Extract the (X, Y) coordinate from the center of the cell holding the provided text.  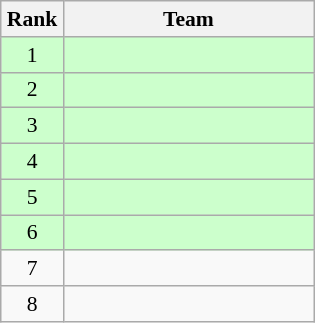
7 (32, 269)
4 (32, 162)
6 (32, 233)
Rank (32, 19)
1 (32, 55)
5 (32, 197)
Team (188, 19)
8 (32, 304)
3 (32, 126)
2 (32, 90)
